Find where the given text appears and provide that cell's center as (X, Y) coordinate. 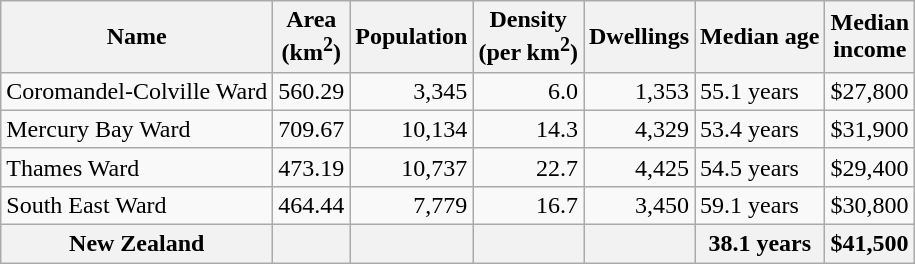
38.1 years (760, 244)
Dwellings (640, 37)
6.0 (528, 91)
473.19 (312, 167)
$41,500 (870, 244)
464.44 (312, 205)
Name (137, 37)
Coromandel-Colville Ward (137, 91)
709.67 (312, 129)
New Zealand (137, 244)
3,345 (412, 91)
1,353 (640, 91)
$31,900 (870, 129)
560.29 (312, 91)
10,134 (412, 129)
22.7 (528, 167)
54.5 years (760, 167)
14.3 (528, 129)
Mercury Bay Ward (137, 129)
Area(km2) (312, 37)
$29,400 (870, 167)
Medianincome (870, 37)
4,425 (640, 167)
$30,800 (870, 205)
10,737 (412, 167)
55.1 years (760, 91)
59.1 years (760, 205)
7,779 (412, 205)
$27,800 (870, 91)
Density(per km2) (528, 37)
Population (412, 37)
South East Ward (137, 205)
4,329 (640, 129)
Thames Ward (137, 167)
53.4 years (760, 129)
16.7 (528, 205)
3,450 (640, 205)
Median age (760, 37)
